For the text-containing cell, return its midpoint in [x, y] coordinate format. 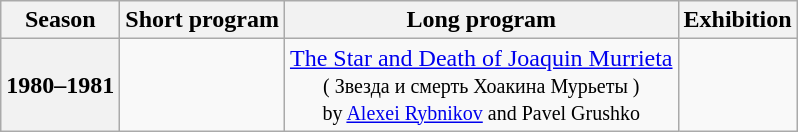
1980–1981 [60, 85]
The Star and Death of Joaquin Murrieta ( Звезда и смерть Хоакина Мурьеты ) by Alexei Rybnikov and Pavel Grushko [481, 85]
Long program [481, 20]
Exhibition [738, 20]
Short program [202, 20]
Season [60, 20]
